Output the (X, Y) coordinate of the center of the cell containing the given text.  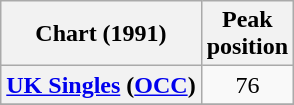
Peakposition (247, 34)
UK Singles (OCC) (101, 85)
Chart (1991) (101, 34)
76 (247, 85)
